Locate the cell with the specified text and output its [x, y] center coordinate. 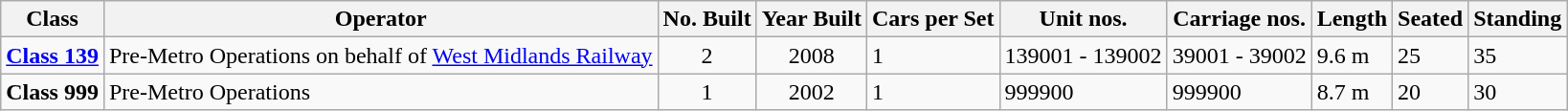
2 [706, 55]
Cars per Set [932, 19]
8.7 m [1352, 92]
Class 999 [53, 92]
Carriage nos. [1239, 19]
Pre-Metro Operations on behalf of West Midlands Railway [381, 55]
Operator [381, 19]
Seated [1430, 19]
No. Built [706, 19]
25 [1430, 55]
9.6 m [1352, 55]
Length [1352, 19]
Pre-Metro Operations [381, 92]
Class 139 [53, 55]
2008 [812, 55]
Standing [1518, 19]
2002 [812, 92]
Unit nos. [1084, 19]
39001 - 39002 [1239, 55]
20 [1430, 92]
Class [53, 19]
35 [1518, 55]
30 [1518, 92]
Year Built [812, 19]
139001 - 139002 [1084, 55]
